Return the (x, y) coordinate for the center point of the cell that contains the specified text.  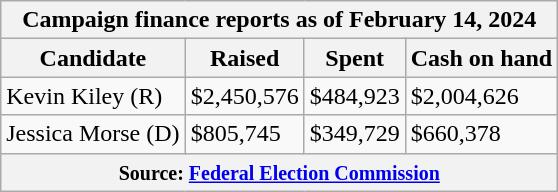
Cash on hand (481, 58)
Kevin Kiley (R) (93, 96)
$349,729 (354, 134)
Candidate (93, 58)
$484,923 (354, 96)
Jessica Morse (D) (93, 134)
$2,004,626 (481, 96)
Raised (244, 58)
$660,378 (481, 134)
Campaign finance reports as of February 14, 2024 (280, 20)
$2,450,576 (244, 96)
$805,745 (244, 134)
Source: Federal Election Commission (280, 172)
Spent (354, 58)
